From the cell containing the given text, extract its center point as (x, y) coordinate. 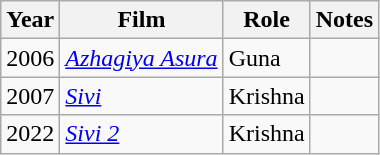
Role (266, 20)
Guna (266, 58)
2022 (30, 134)
Film (142, 20)
Sivi (142, 96)
2007 (30, 96)
Azhagiya Asura (142, 58)
Notes (344, 20)
Year (30, 20)
Sivi 2 (142, 134)
2006 (30, 58)
